Determine the (X, Y) coordinate at the center of the cell enclosing the given text.  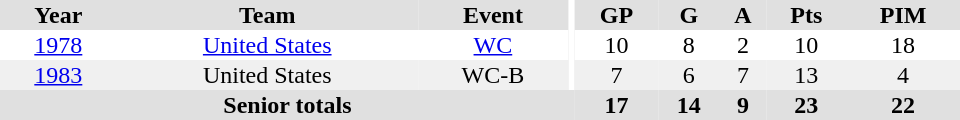
23 (806, 105)
17 (616, 105)
22 (903, 105)
13 (806, 75)
Year (58, 15)
18 (903, 45)
6 (689, 75)
2 (744, 45)
A (744, 15)
Team (268, 15)
Event (493, 15)
WC (493, 45)
1978 (58, 45)
PIM (903, 15)
WC-B (493, 75)
8 (689, 45)
4 (903, 75)
1983 (58, 75)
Pts (806, 15)
9 (744, 105)
14 (689, 105)
Senior totals (288, 105)
GP (616, 15)
G (689, 15)
